Pinpoint the cell where the given text exists, returning its (x, y) midpoint coordinate. 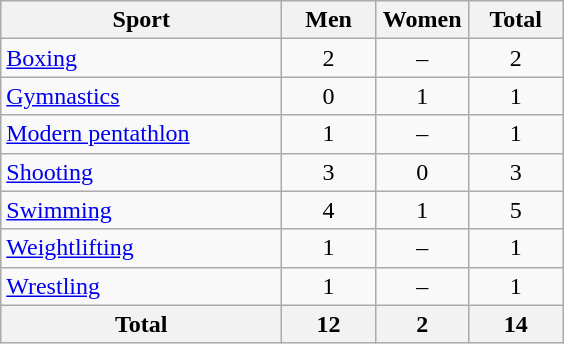
Boxing (142, 58)
Shooting (142, 172)
Sport (142, 20)
Women (422, 20)
Wrestling (142, 286)
Weightlifting (142, 248)
Modern pentathlon (142, 134)
5 (516, 210)
Swimming (142, 210)
12 (329, 324)
4 (329, 210)
14 (516, 324)
Men (329, 20)
Gymnastics (142, 96)
